Extract the (x, y) coordinate from the center of the cell holding the provided text.  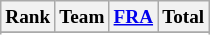
Total (184, 17)
Rank (28, 17)
Team (82, 17)
FRA (134, 17)
